Extract the (X, Y) coordinate from the center of the cell holding the provided text.  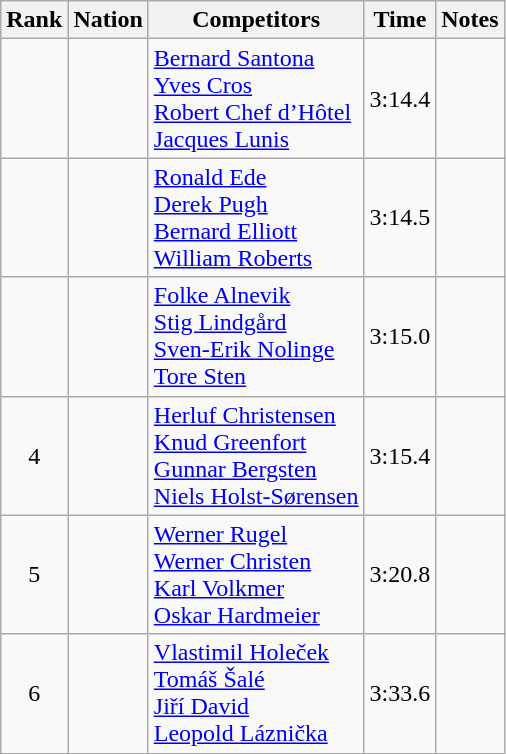
Nation (108, 20)
Folke AlnevikStig LindgårdSven-Erik NolingeTore Sten (256, 336)
3:33.6 (400, 694)
Werner RugelWerner ChristenKarl VolkmerOskar Hardmeier (256, 574)
Herluf ChristensenKnud GreenfortGunnar BergstenNiels Holst-Sørensen (256, 456)
Ronald EdeDerek PughBernard ElliottWilliam Roberts (256, 218)
Rank (34, 20)
3:15.0 (400, 336)
Time (400, 20)
Competitors (256, 20)
3:15.4 (400, 456)
6 (34, 694)
4 (34, 456)
3:20.8 (400, 574)
Bernard SantonaYves CrosRobert Chef d’HôtelJacques Lunis (256, 98)
3:14.5 (400, 218)
5 (34, 574)
3:14.4 (400, 98)
Vlastimil HolečekTomáš ŠaléJiří DavidLeopold Láznička (256, 694)
Notes (470, 20)
